Identify which cell holds the provided text, then report its [x, y] central coordinate. 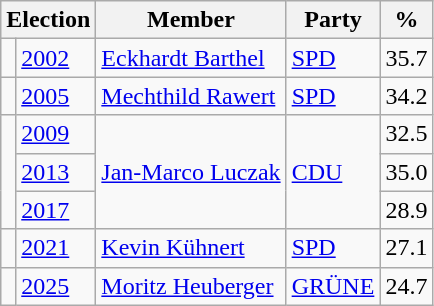
28.9 [406, 210]
35.7 [406, 58]
2002 [56, 58]
34.2 [406, 96]
CDU [333, 172]
2013 [56, 172]
Jan-Marco Luczak [191, 172]
GRÜNE [333, 286]
Party [333, 20]
2021 [56, 248]
35.0 [406, 172]
32.5 [406, 134]
Mechthild Rawert [191, 96]
2017 [56, 210]
Member [191, 20]
Moritz Heuberger [191, 286]
2025 [56, 286]
Election [48, 20]
% [406, 20]
Kevin Kühnert [191, 248]
2009 [56, 134]
2005 [56, 96]
27.1 [406, 248]
24.7 [406, 286]
Eckhardt Barthel [191, 58]
